For the text-containing cell, return its midpoint in (x, y) coordinate format. 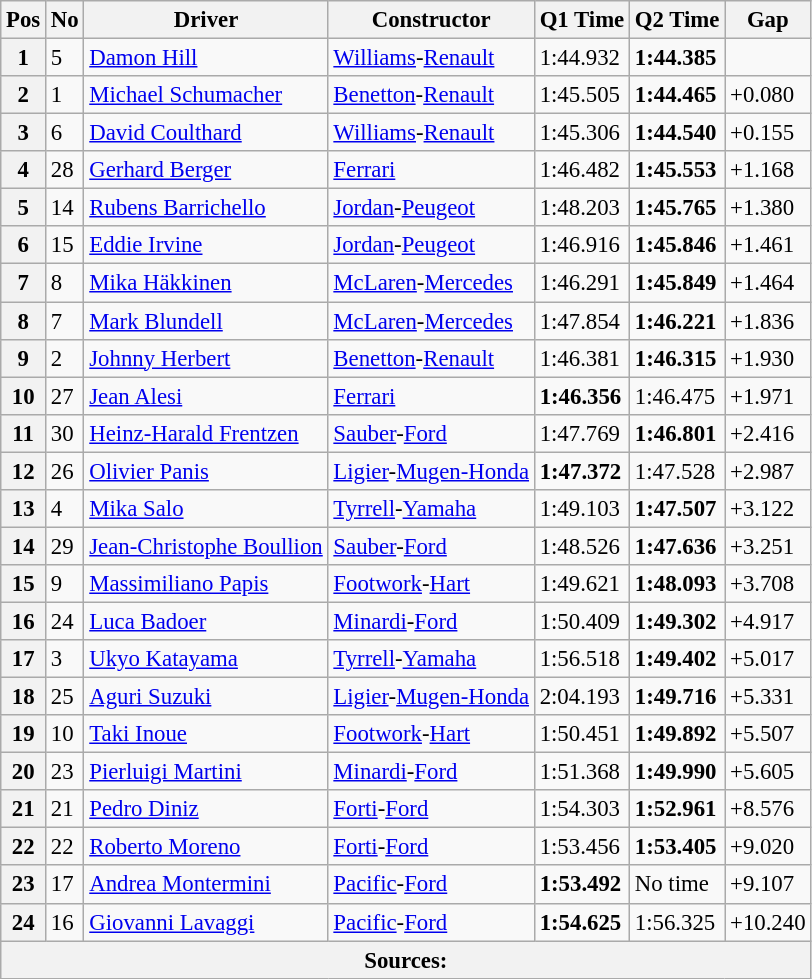
1:45.505 (582, 95)
1:54.303 (582, 809)
Jean-Christophe Boullion (206, 546)
1:50.409 (582, 621)
1:52.961 (678, 809)
11 (24, 433)
+5.605 (768, 772)
+0.155 (768, 133)
27 (65, 396)
1:56.325 (678, 922)
1:46.315 (678, 358)
Pedro Diniz (206, 809)
2:04.193 (582, 697)
David Coulthard (206, 133)
+5.331 (768, 697)
Mika Salo (206, 509)
Roberto Moreno (206, 847)
1:49.892 (678, 734)
1:44.385 (678, 58)
No (65, 20)
13 (24, 509)
+2.987 (768, 471)
Ukyo Katayama (206, 659)
+1.461 (768, 245)
Constructor (431, 20)
1:49.621 (582, 584)
Taki Inoue (206, 734)
1:44.540 (678, 133)
1:45.849 (678, 283)
+1.930 (768, 358)
+3.708 (768, 584)
1:45.553 (678, 170)
12 (24, 471)
1:53.492 (582, 885)
1:49.402 (678, 659)
Heinz-Harald Frentzen (206, 433)
1:47.372 (582, 471)
Q2 Time (678, 20)
18 (24, 697)
Eddie Irvine (206, 245)
Q1 Time (582, 20)
Gerhard Berger (206, 170)
+5.017 (768, 659)
1:45.765 (678, 208)
Pierluigi Martini (206, 772)
+3.122 (768, 509)
Michael Schumacher (206, 95)
19 (24, 734)
+8.576 (768, 809)
1:50.451 (582, 734)
1:47.636 (678, 546)
1:54.625 (582, 922)
1:48.203 (582, 208)
+3.251 (768, 546)
+1.971 (768, 396)
20 (24, 772)
1:51.368 (582, 772)
1:49.103 (582, 509)
Gap (768, 20)
1:46.801 (678, 433)
Mika Häkkinen (206, 283)
Olivier Panis (206, 471)
+4.917 (768, 621)
+0.080 (768, 95)
1:46.475 (678, 396)
1:46.916 (582, 245)
Damon Hill (206, 58)
Giovanni Lavaggi (206, 922)
Sources: (406, 960)
Driver (206, 20)
1:45.846 (678, 245)
Mark Blundell (206, 321)
25 (65, 697)
Massimiliano Papis (206, 584)
1:53.456 (582, 847)
1:49.990 (678, 772)
1:49.302 (678, 621)
+9.107 (768, 885)
1:47.528 (678, 471)
Luca Badoer (206, 621)
1:48.093 (678, 584)
1:49.716 (678, 697)
+1.168 (768, 170)
1:46.356 (582, 396)
1:47.769 (582, 433)
1:53.405 (678, 847)
1:47.507 (678, 509)
Pos (24, 20)
1:56.518 (582, 659)
29 (65, 546)
No time (678, 885)
28 (65, 170)
1:44.465 (678, 95)
+1.380 (768, 208)
+10.240 (768, 922)
Jean Alesi (206, 396)
1:48.526 (582, 546)
Johnny Herbert (206, 358)
+9.020 (768, 847)
26 (65, 471)
1:45.306 (582, 133)
30 (65, 433)
1:44.932 (582, 58)
1:46.221 (678, 321)
+5.507 (768, 734)
+1.464 (768, 283)
Rubens Barrichello (206, 208)
1:47.854 (582, 321)
+1.836 (768, 321)
+2.416 (768, 433)
1:46.482 (582, 170)
1:46.381 (582, 358)
Andrea Montermini (206, 885)
1:46.291 (582, 283)
Aguri Suzuki (206, 697)
